From the cell containing the given text, extract its center point as (X, Y) coordinate. 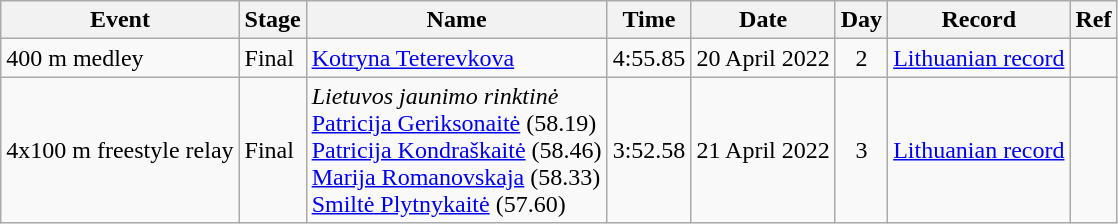
4x100 m freestyle relay (120, 150)
21 April 2022 (763, 150)
2 (861, 58)
Record (979, 20)
Time (649, 20)
Name (456, 20)
3:52.58 (649, 150)
Lietuvos jaunimo rinktinė Patricija Geriksonaitė (58.19) Patricija Kondraškaitė (58.46) Marija Romanovskaja (58.33) Smiltė Plytnykaitė (57.60) (456, 150)
20 April 2022 (763, 58)
Stage (272, 20)
Kotryna Teterevkova (456, 58)
Day (861, 20)
Date (763, 20)
4:55.85 (649, 58)
400 m medley (120, 58)
Ref (1094, 20)
Event (120, 20)
3 (861, 150)
